Return (X, Y) of the center of cell containing provided text 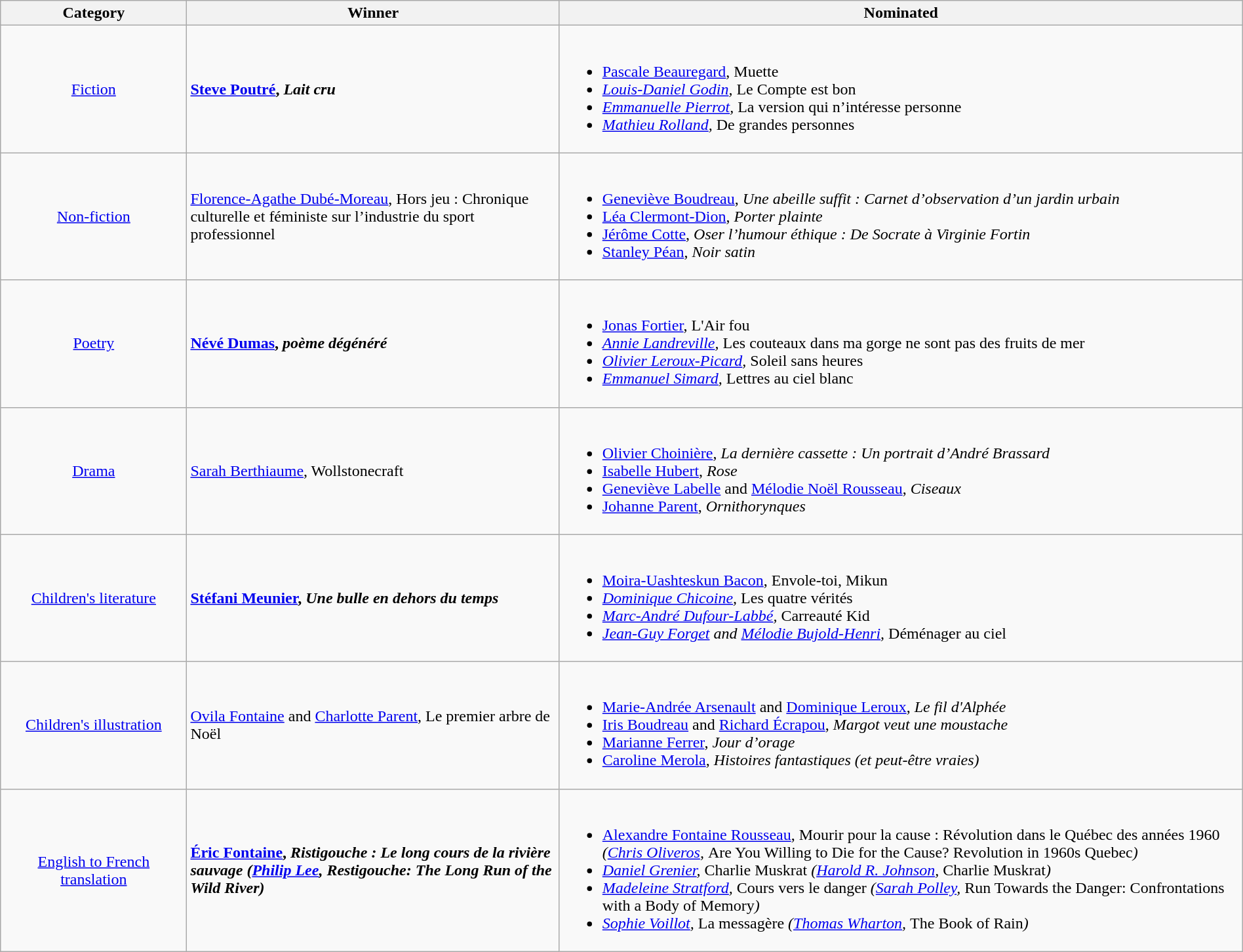
English to French translation (94, 870)
Florence-Agathe Dubé-Moreau, Hors jeu : Chronique culturelle et féministe sur l’industrie du sport professionnel (373, 216)
Children's illustration (94, 725)
Winner (373, 13)
Stéfani Meunier, Une bulle en dehors du temps (373, 598)
Éric Fontaine, Ristigouche : Le long cours de la rivière sauvage (Philip Lee, Restigouche: The Long Run of the Wild River) (373, 870)
Nominated (901, 13)
Fiction (94, 89)
Non-fiction (94, 216)
Children's literature (94, 598)
Névé Dumas, poème dégénéré (373, 344)
Ovila Fontaine and Charlotte Parent, Le premier arbre de Noël (373, 725)
Sarah Berthiaume, Wollstonecraft (373, 471)
Steve Poutré, Lait cru (373, 89)
Poetry (94, 344)
Drama (94, 471)
Category (94, 13)
